For the text-containing cell, return its midpoint in [x, y] coordinate format. 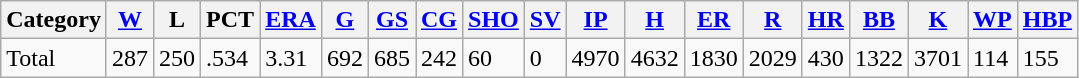
4632 [654, 58]
242 [440, 58]
Total [54, 58]
W [130, 20]
60 [494, 58]
HR [826, 20]
Category [54, 20]
K [938, 20]
2029 [772, 58]
1830 [714, 58]
H [654, 20]
R [772, 20]
HBP [1047, 20]
CG [440, 20]
.534 [230, 58]
ERA [291, 20]
430 [826, 58]
4970 [596, 58]
SV [545, 20]
692 [344, 58]
SHO [494, 20]
3701 [938, 58]
155 [1047, 58]
1322 [878, 58]
0 [545, 58]
IP [596, 20]
3.31 [291, 58]
GS [392, 20]
PCT [230, 20]
L [178, 20]
685 [392, 58]
114 [993, 58]
ER [714, 20]
G [344, 20]
250 [178, 58]
BB [878, 20]
287 [130, 58]
WP [993, 20]
